Scan for the cell matching the given text and deliver its [X, Y] coordinate at center. 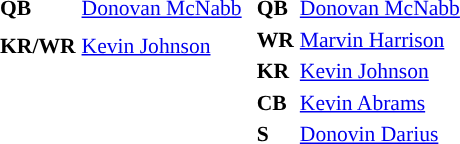
Kevin Johnson [162, 46]
CB [275, 102]
WR [275, 40]
KR [275, 71]
